Find where the given text appears and provide that cell's center as (X, Y) coordinate. 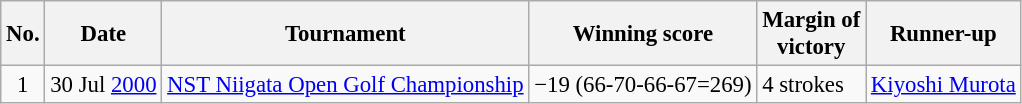
1 (23, 85)
Margin ofvictory (812, 34)
Winning score (643, 34)
No. (23, 34)
Tournament (346, 34)
30 Jul 2000 (104, 85)
Kiyoshi Murota (944, 85)
4 strokes (812, 85)
NST Niigata Open Golf Championship (346, 85)
−19 (66-70-66-67=269) (643, 85)
Runner-up (944, 34)
Date (104, 34)
